Extract the [x, y] coordinate from the center of the cell holding the provided text.  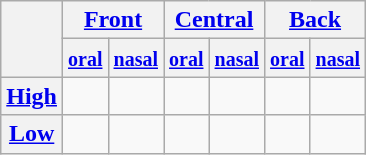
Back [316, 20]
High [32, 96]
Central [214, 20]
Low [32, 134]
Front [114, 20]
